Pinpoint the cell where the given text exists, returning its [x, y] midpoint coordinate. 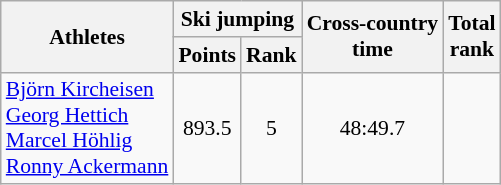
893.5 [207, 128]
48:49.7 [373, 128]
Athletes [88, 36]
Cross-country time [373, 36]
Björn KircheisenGeorg HettichMarcel HöhligRonny Ackermann [88, 128]
Rank [272, 55]
Ski jumping [237, 19]
Total rank [472, 36]
5 [272, 128]
Points [207, 55]
